Locate the cell with the specified text and output its (X, Y) center coordinate. 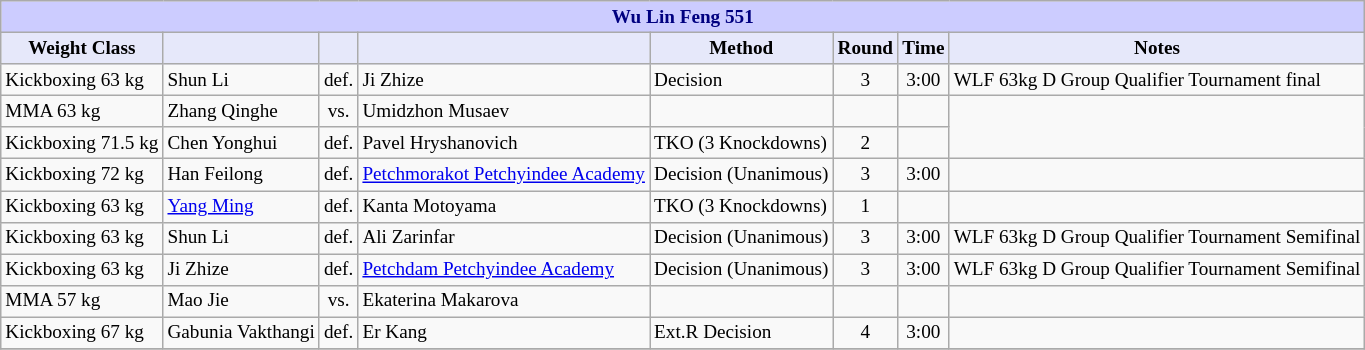
MMA 57 kg (82, 301)
Wu Lin Feng 551 (683, 17)
Er Kang (504, 333)
Kickboxing 67 kg (82, 333)
Weight Class (82, 48)
Chen Yonghui (241, 143)
Ext.R Decision (742, 333)
Decision (742, 80)
2 (866, 143)
Mao Jie (241, 301)
Method (742, 48)
Petchmorakot Petchyindee Academy (504, 175)
MMA 63 kg (82, 111)
Pavel Hryshanovich (504, 143)
Ekaterina Makarova (504, 301)
Umidzhon Musaev (504, 111)
Yang Ming (241, 206)
1 (866, 206)
Zhang Qinghe (241, 111)
Kickboxing 71.5 kg (82, 143)
WLF 63kg D Group Qualifier Tournament final (1157, 80)
Round (866, 48)
Ali Zarinfar (504, 238)
Time (924, 48)
Kanta Motoyama (504, 206)
Gabunia Vakthangi (241, 333)
Petchdam Petchyindee Academy (504, 270)
Notes (1157, 48)
Han Feilong (241, 175)
4 (866, 333)
Kickboxing 72 kg (82, 175)
